Locate the cell with the specified text and output its (X, Y) center coordinate. 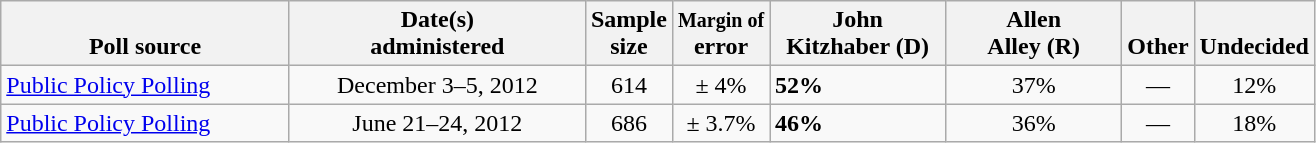
± 3.7% (720, 123)
Poll source (146, 34)
36% (1034, 123)
Margin oferror (720, 34)
AllenAlley (R) (1034, 34)
JohnKitzhaber (D) (858, 34)
46% (858, 123)
37% (1034, 85)
686 (628, 123)
Other (1158, 34)
52% (858, 85)
614 (628, 85)
December 3–5, 2012 (437, 85)
± 4% (720, 85)
Undecided (1254, 34)
June 21–24, 2012 (437, 123)
Date(s)administered (437, 34)
18% (1254, 123)
12% (1254, 85)
Samplesize (628, 34)
